Extract the [X, Y] coordinate from the center of the cell holding the provided text.  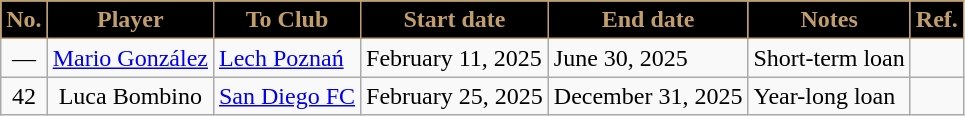
San Diego FC [286, 96]
— [24, 58]
Mario González [130, 58]
To Club [286, 20]
No. [24, 20]
Short-term loan [829, 58]
February 25, 2025 [455, 96]
End date [648, 20]
42 [24, 96]
Start date [455, 20]
Year-long loan [829, 96]
Lech Poznań [286, 58]
February 11, 2025 [455, 58]
Player [130, 20]
December 31, 2025 [648, 96]
June 30, 2025 [648, 58]
Luca Bombino [130, 96]
Notes [829, 20]
Ref. [936, 20]
